Locate the cell with the specified text and output its [x, y] center coordinate. 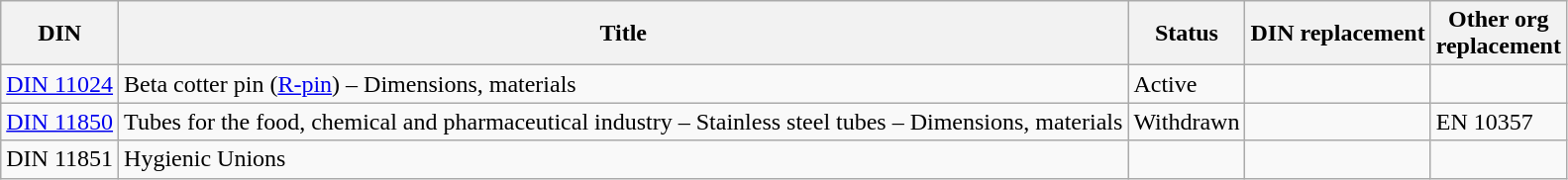
DIN 11850 [59, 122]
Other orgreplacement [1498, 34]
Tubes for the food, chemical and pharmaceutical industry – Stainless steel tubes – Dimensions, materials [624, 122]
Status [1187, 34]
Withdrawn [1187, 122]
EN 10357 [1498, 122]
Title [624, 34]
DIN 11851 [59, 159]
Hygienic Unions [624, 159]
Active [1187, 84]
DIN 11024 [59, 84]
Beta cotter pin (R-pin) – Dimensions, materials [624, 84]
DIN replacement [1337, 34]
DIN [59, 34]
